Detect which cell encompasses the target text, then output its (X, Y) center coordinate. 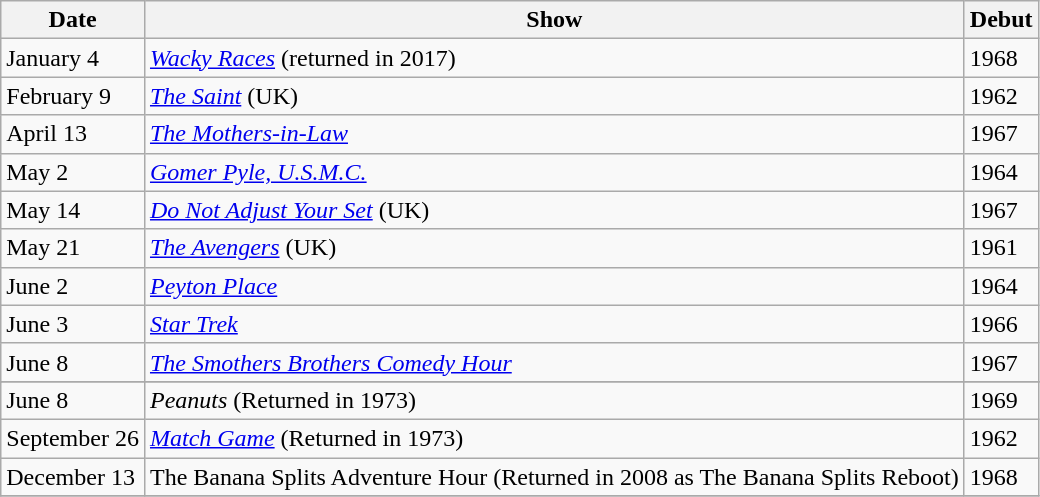
January 4 (73, 58)
February 9 (73, 96)
Peanuts (Returned in 1973) (554, 400)
May 21 (73, 248)
Gomer Pyle, U.S.M.C. (554, 172)
1961 (1001, 248)
April 13 (73, 134)
Star Trek (554, 324)
1966 (1001, 324)
Match Game (Returned in 1973) (554, 438)
September 26 (73, 438)
May 14 (73, 210)
Do Not Adjust Your Set (UK) (554, 210)
Debut (1001, 20)
May 2 (73, 172)
December 13 (73, 477)
The Avengers (UK) (554, 248)
Show (554, 20)
1969 (1001, 400)
Peyton Place (554, 286)
The Saint (UK) (554, 96)
The Smothers Brothers Comedy Hour (554, 362)
June 3 (73, 324)
June 2 (73, 286)
Date (73, 20)
The Mothers-in-Law (554, 134)
The Banana Splits Adventure Hour (Returned in 2008 as The Banana Splits Reboot) (554, 477)
Wacky Races (returned in 2017) (554, 58)
